Search for the cell housing the specified text and yield its (x, y) center coordinate. 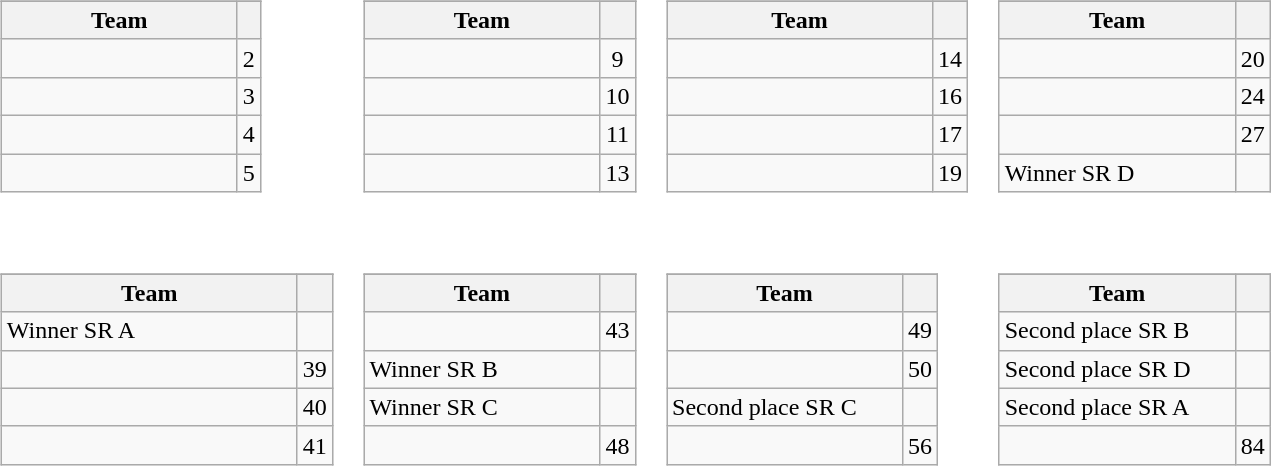
50 (920, 369)
27 (1252, 134)
19 (950, 173)
13 (618, 173)
11 (618, 134)
14 (950, 58)
Winner SR D (1117, 173)
40 (314, 407)
Second place SR C (784, 407)
Second place SR A (1117, 407)
Winner SR B (482, 369)
84 (1252, 445)
49 (920, 331)
24 (1252, 96)
Winner SR C (482, 407)
43 (618, 331)
4 (248, 134)
Second place SR D (1117, 369)
Winner SR A (149, 331)
3 (248, 96)
39 (314, 369)
56 (920, 445)
10 (618, 96)
17 (950, 134)
41 (314, 445)
16 (950, 96)
2 (248, 58)
5 (248, 173)
Second place SR B (1117, 331)
9 (618, 58)
20 (1252, 58)
48 (618, 445)
